From the cell containing the given text, extract its center point as (x, y) coordinate. 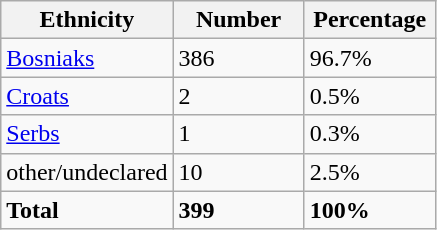
Bosniaks (87, 58)
10 (238, 172)
399 (238, 210)
0.3% (370, 134)
96.7% (370, 58)
1 (238, 134)
0.5% (370, 96)
386 (238, 58)
Number (238, 20)
2.5% (370, 172)
2 (238, 96)
other/undeclared (87, 172)
Ethnicity (87, 20)
Croats (87, 96)
Serbs (87, 134)
100% (370, 210)
Total (87, 210)
Percentage (370, 20)
